Search for the cell housing the specified text and yield its (x, y) center coordinate. 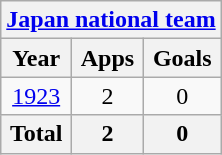
Apps (108, 58)
Total (36, 134)
Year (36, 58)
1923 (36, 96)
Japan national team (111, 20)
Goals (182, 58)
